Locate the cell with the specified text and output its [x, y] center coordinate. 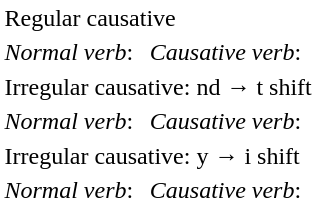
Regular causative [158, 18]
Irregular causative: nd → t shift [158, 87]
Irregular causative: y → i shift [158, 156]
